Provide the [x, y] coordinate of the cell's center where the given text is located.  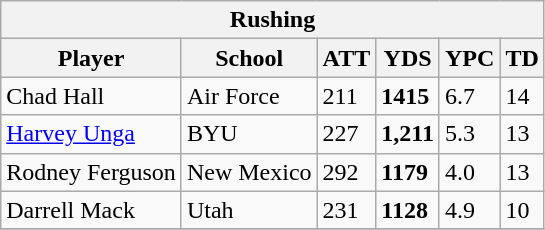
5.3 [469, 134]
Player [92, 58]
Air Force [249, 96]
YPC [469, 58]
YDS [408, 58]
14 [522, 96]
292 [346, 172]
6.7 [469, 96]
1128 [408, 210]
211 [346, 96]
TD [522, 58]
1415 [408, 96]
Utah [249, 210]
1,211 [408, 134]
New Mexico [249, 172]
Chad Hall [92, 96]
Harvey Unga [92, 134]
ATT [346, 58]
Rodney Ferguson [92, 172]
Rushing [273, 20]
Darrell Mack [92, 210]
BYU [249, 134]
10 [522, 210]
231 [346, 210]
School [249, 58]
4.9 [469, 210]
227 [346, 134]
4.0 [469, 172]
1179 [408, 172]
